Locate the cell with the specified text and output its [x, y] center coordinate. 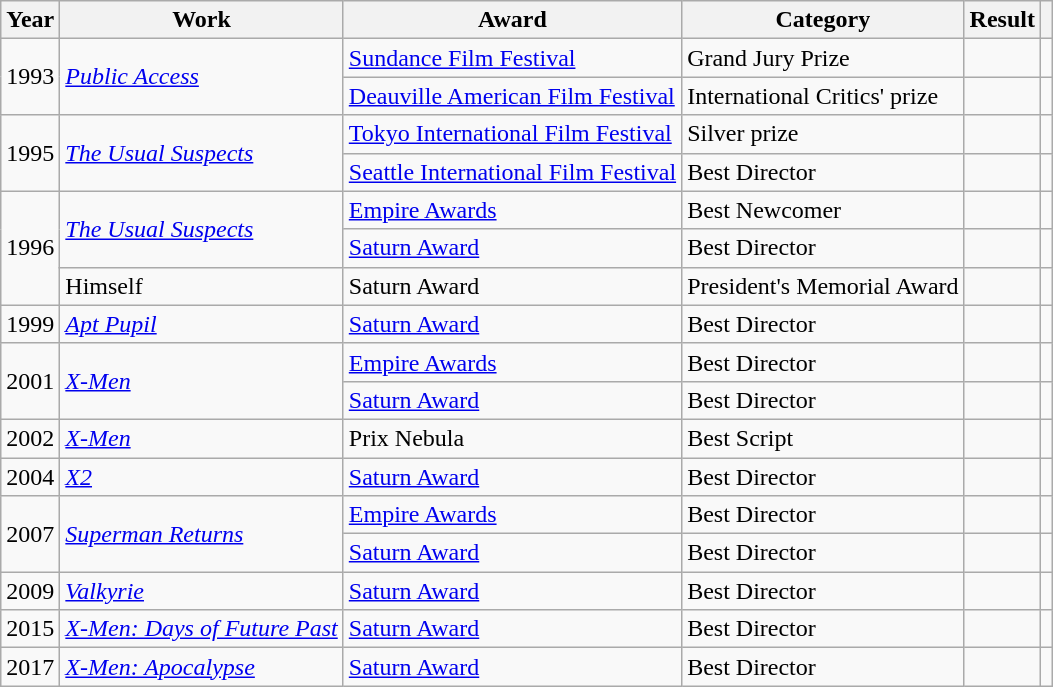
X-Men: Apocalypse [202, 667]
2009 [30, 591]
Award [512, 20]
Tokyo International Film Festival [512, 134]
Prix Nebula [512, 438]
1996 [30, 248]
1993 [30, 77]
Himself [202, 286]
Deauville American Film Festival [512, 96]
International Critics' prize [823, 96]
X2 [202, 477]
1995 [30, 153]
President's Memorial Award [823, 286]
2007 [30, 534]
2002 [30, 438]
X-Men: Days of Future Past [202, 629]
Superman Returns [202, 534]
Work [202, 20]
Best Newcomer [823, 210]
1999 [30, 324]
Public Access [202, 77]
2004 [30, 477]
Apt Pupil [202, 324]
2001 [30, 381]
Grand Jury Prize [823, 58]
2015 [30, 629]
Sundance Film Festival [512, 58]
Seattle International Film Festival [512, 172]
Year [30, 20]
Result [1002, 20]
Silver prize [823, 134]
Valkyrie [202, 591]
Best Script [823, 438]
Category [823, 20]
2017 [30, 667]
